Return (X, Y) of the center of cell containing provided text 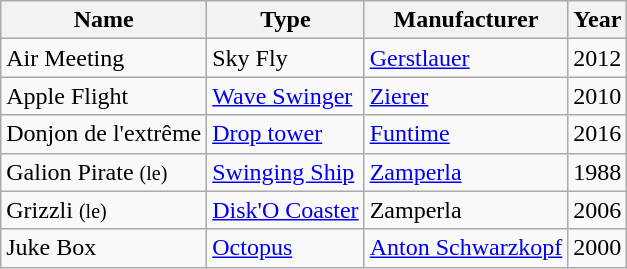
Apple Flight (104, 96)
Disk'O Coaster (286, 210)
Anton Schwarzkopf (466, 248)
Grizzli (le) (104, 210)
2000 (598, 248)
Juke Box (104, 248)
Name (104, 20)
Galion Pirate (le) (104, 172)
Zierer (466, 96)
Air Meeting (104, 58)
2016 (598, 134)
Wave Swinger (286, 96)
Funtime (466, 134)
Gerstlauer (466, 58)
Type (286, 20)
Donjon de l'extrême (104, 134)
Swinging Ship (286, 172)
Manufacturer (466, 20)
2006 (598, 210)
Octopus (286, 248)
Drop tower (286, 134)
2012 (598, 58)
2010 (598, 96)
Year (598, 20)
Sky Fly (286, 58)
1988 (598, 172)
